For the text-containing cell, return its midpoint in (x, y) coordinate format. 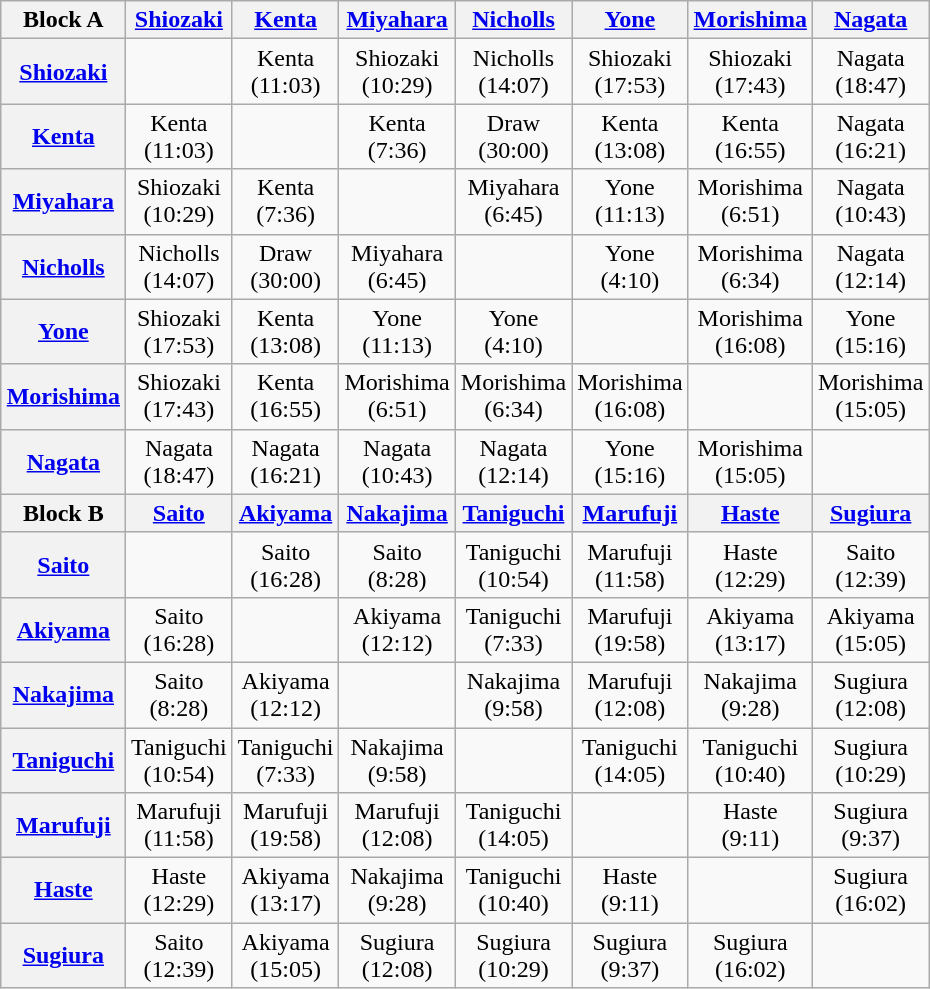
Block A (63, 20)
Block B (63, 513)
